Scan for the cell matching the given text and deliver its (x, y) coordinate at center. 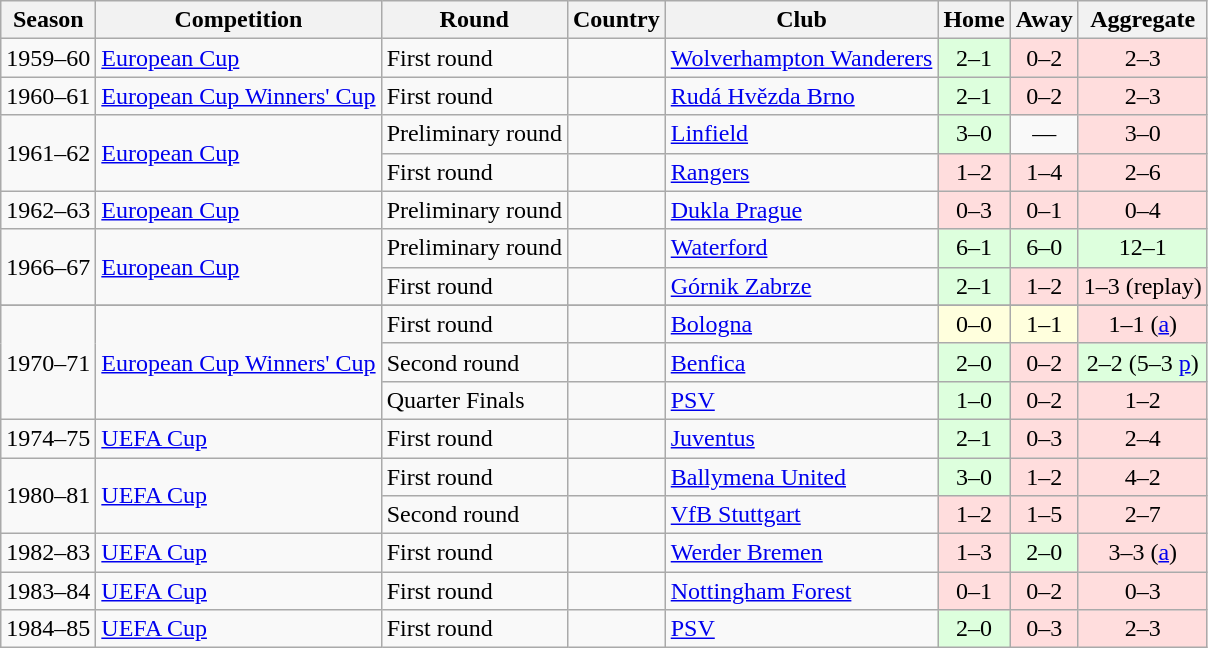
Rangers (802, 172)
Country (616, 20)
12–1 (1142, 248)
Linfield (802, 134)
1970–71 (48, 362)
Nottingham Forest (802, 591)
3–3 (a) (1142, 553)
0–4 (1142, 210)
Benfica (802, 362)
1984–85 (48, 629)
1–0 (974, 400)
2–4 (1142, 438)
1–5 (1044, 515)
1–1 (a) (1142, 324)
1960–61 (48, 96)
6–0 (1044, 248)
1–4 (1044, 172)
2–2 (5–3 p) (1142, 362)
4–2 (1142, 477)
2–6 (1142, 172)
Home (974, 20)
1980–81 (48, 496)
2–7 (1142, 515)
VfB Stuttgart (802, 515)
1–3 (replay) (1142, 286)
Round (474, 20)
Rudá Hvězda Brno (802, 96)
Aggregate (1142, 20)
0–0 (974, 324)
1961–62 (48, 153)
1974–75 (48, 438)
Bologna (802, 324)
Competition (238, 20)
Waterford (802, 248)
1959–60 (48, 58)
Wolverhampton Wanderers (802, 58)
1–1 (1044, 324)
Werder Bremen (802, 553)
Dukla Prague (802, 210)
6–1 (974, 248)
1962–63 (48, 210)
Club (802, 20)
Górnik Zabrze (802, 286)
Season (48, 20)
1982–83 (48, 553)
Juventus (802, 438)
Ballymena United (802, 477)
Away (1044, 20)
1–3 (974, 553)
1983–84 (48, 591)
— (1044, 134)
1966–67 (48, 267)
Quarter Finals (474, 400)
